Extract the (X, Y) coordinate from the center of the cell holding the provided text.  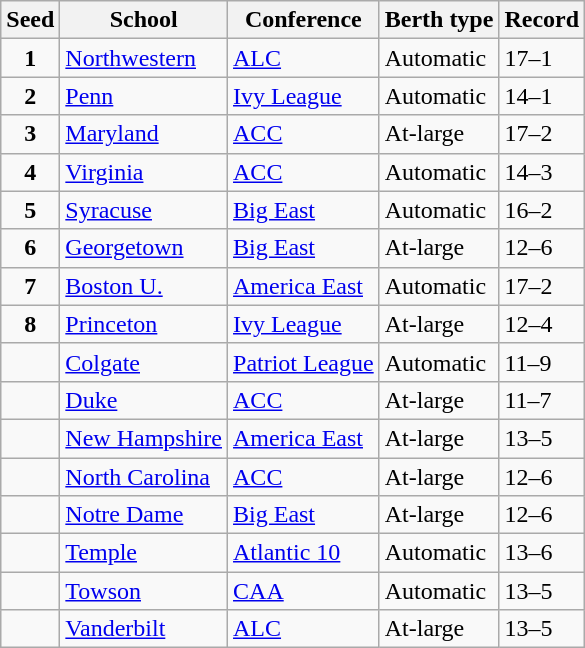
Duke (144, 400)
13–6 (542, 553)
Towson (144, 591)
11–9 (542, 362)
Notre Dame (144, 515)
Patriot League (304, 362)
Conference (304, 20)
Princeton (144, 324)
3 (30, 134)
Temple (144, 553)
Virginia (144, 172)
Seed (30, 20)
5 (30, 210)
Penn (144, 96)
Boston U. (144, 286)
Vanderbilt (144, 629)
6 (30, 248)
2 (30, 96)
Atlantic 10 (304, 553)
14–1 (542, 96)
16–2 (542, 210)
11–7 (542, 400)
Georgetown (144, 248)
1 (30, 58)
4 (30, 172)
CAA (304, 591)
8 (30, 324)
School (144, 20)
Northwestern (144, 58)
7 (30, 286)
Berth type (439, 20)
North Carolina (144, 477)
Record (542, 20)
14–3 (542, 172)
Syracuse (144, 210)
Maryland (144, 134)
Colgate (144, 362)
17–1 (542, 58)
New Hampshire (144, 438)
12–4 (542, 324)
